Provide the [x, y] coordinate of the cell's center where the given text is located.  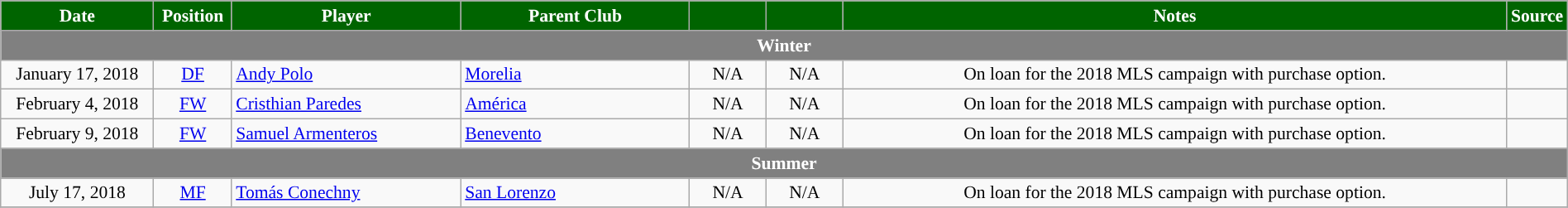
Parent Club [576, 16]
Benevento [576, 134]
Source [1537, 16]
MF [193, 193]
Date [78, 16]
Summer [784, 163]
Winter [784, 46]
San Lorenzo [576, 193]
Samuel Armenteros [346, 134]
Morelia [576, 75]
February 4, 2018 [78, 104]
Notes [1174, 16]
Andy Polo [346, 75]
Tomás Conechny [346, 193]
Player [346, 16]
February 9, 2018 [78, 134]
América [576, 104]
Cristhian Paredes [346, 104]
DF [193, 75]
Position [193, 16]
January 17, 2018 [78, 75]
July 17, 2018 [78, 193]
